Capture the cell that displays the provided text and extract its (X, Y) central coordinate. 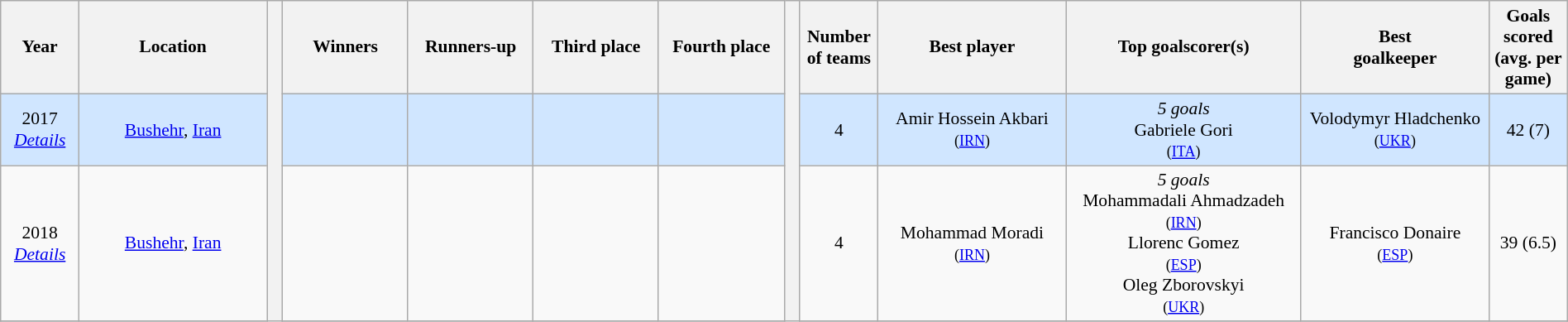
42 (7) (1528, 129)
Fourth place (721, 47)
Francisco Donaire(ESP) (1394, 243)
Top goalscorer(s) (1183, 47)
Bestgoalkeeper (1394, 47)
2017Details (40, 129)
5 goals Gabriele Gori (ITA) (1183, 129)
Mohammad Moradi (IRN) (973, 243)
Numberof teams (839, 47)
Winners (346, 47)
Runners-up (471, 47)
Volodymyr Hladchenko(UKR) (1394, 129)
Goals scored(avg. per game) (1528, 47)
5 goalsMohammadali Ahmadzadeh(IRN) Llorenc Gomez(ESP) Oleg Zborovskyi(UKR) (1183, 243)
Location (172, 47)
Third place (596, 47)
Year (40, 47)
2018Details (40, 243)
Amir Hossein Akbari (IRN) (973, 129)
39 (6.5) (1528, 243)
Best player (973, 47)
